Scan for the cell matching the given text and deliver its (x, y) coordinate at center. 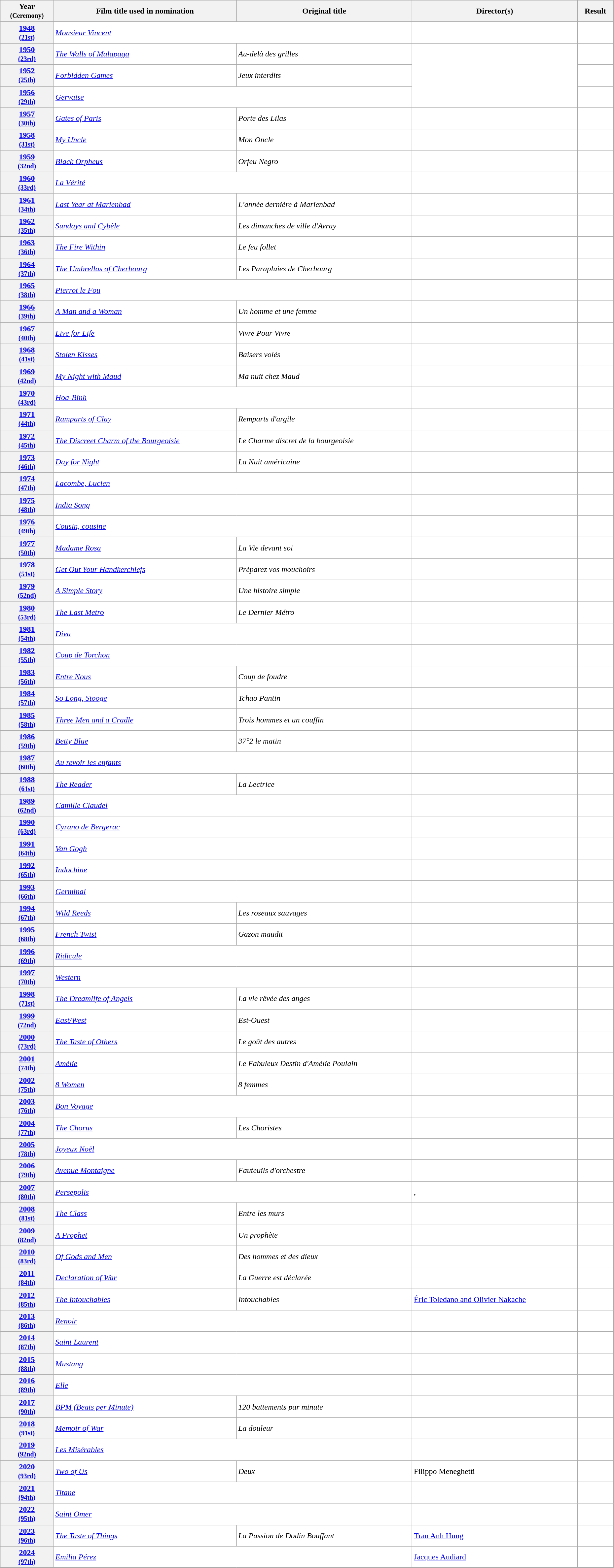
L'année dernière à Marienbad (324, 204)
1971(44th) (27, 419)
Mon Oncle (324, 140)
The Taste of Things (145, 1535)
Les Parapluies de Cherbourg (324, 269)
2004(77th) (27, 1127)
2020(93rd) (27, 1471)
1980(53rd) (27, 612)
Préparez vos mouchoirs (324, 569)
Cyrano de Bergerac (233, 827)
Coup de foudre (324, 677)
Gazon maudit (324, 934)
120 battements par minute (324, 1407)
Wild Reeds (145, 913)
1988(61st) (27, 784)
BPM (Beats per Minute) (145, 1407)
Betty Blue (145, 741)
Sundays and Cybèle (145, 226)
Baisers volés (324, 354)
2024(97th) (27, 1557)
1986(59th) (27, 741)
Ma nuit chez Maud (324, 376)
Germinal (233, 891)
1987(60th) (27, 762)
, (495, 1192)
2014(87th) (27, 1343)
La Vérité (233, 183)
1967(40th) (27, 333)
Joyeux Noël (233, 1149)
2018(91st) (27, 1428)
La Lectrice (324, 784)
Coup de Torchon (233, 655)
French Twist (145, 934)
Last Year at Marienbad (145, 204)
1982(55th) (27, 655)
2002(75th) (27, 1084)
Persepolis (233, 1192)
Un homme et une femme (324, 312)
Deux (324, 1471)
2007(80th) (27, 1192)
1983(56th) (27, 677)
Tran Anh Hung (495, 1535)
Gates of Paris (145, 118)
La Vie devant soi (324, 548)
1972(45th) (27, 440)
Entre Nous (145, 677)
Au revoir les enfants (233, 762)
1997(70th) (27, 978)
The Dreamlife of Angels (145, 999)
1952(25th) (27, 75)
2010(83rd) (27, 1256)
Avenue Montaigne (145, 1170)
1993(66th) (27, 891)
The Reader (145, 784)
37°2 le matin (324, 741)
8 femmes (324, 1084)
1948(21st) (27, 32)
Éric Toledano and Olivier Nakache (495, 1299)
Diva (233, 634)
Est-Ouest (324, 1020)
Gervaise (233, 97)
India Song (233, 505)
1998(71st) (27, 999)
2003(76th) (27, 1106)
Bon Voyage (233, 1106)
1956(29th) (27, 97)
1960(33rd) (27, 183)
Jacques Audiard (495, 1557)
Indochine (233, 870)
La Passion de Dodin Bouffant (324, 1535)
Le feu follet (324, 247)
Monsieur Vincent (233, 32)
Ridicule (233, 956)
2019(92nd) (27, 1450)
La Guerre est déclarée (324, 1278)
Remparts d'argile (324, 419)
Ramparts of Clay (145, 419)
The Class (145, 1213)
Trois hommes et un couffin (324, 719)
1969(42nd) (27, 376)
The Discreet Charm of the Bourgeoisie (145, 440)
2013(86th) (27, 1321)
1962(35th) (27, 226)
1989(62nd) (27, 805)
1981(54th) (27, 634)
My Uncle (145, 140)
Black Orpheus (145, 161)
Three Men and a Cradle (145, 719)
1991(64th) (27, 848)
Vivre Pour Vivre (324, 333)
Van Gogh (233, 848)
Filippo Meneghetti (495, 1471)
Des hommes et des dieux (324, 1256)
Une histoire simple (324, 591)
The Taste of Others (145, 1042)
Lacombe, Lucien (233, 483)
Saint Omer (233, 1514)
2023(96th) (27, 1535)
Memoir of War (145, 1428)
Jeux interdits (324, 75)
Saint Laurent (233, 1343)
2006(79th) (27, 1170)
Porte des Lilas (324, 118)
My Night with Maud (145, 376)
Les roseaux sauvages (324, 913)
2021(94th) (27, 1492)
Mustang (233, 1364)
2005(78th) (27, 1149)
2017(90th) (27, 1407)
So Long, Stooge (145, 698)
1961(34th) (27, 204)
Hoa-Binh (233, 397)
8 Women (145, 1084)
La vie rêvée des anges (324, 999)
Two of Us (145, 1471)
La Nuit américaine (324, 462)
1950(23rd) (27, 54)
The Last Metro (145, 612)
2000(73rd) (27, 1042)
2001(74th) (27, 1063)
Stolen Kisses (145, 354)
Amélie (145, 1063)
A Prophet (145, 1235)
Un prophète (324, 1235)
1966(39th) (27, 312)
1995(68th) (27, 934)
East/West (145, 1020)
Western (233, 978)
1970(43rd) (27, 397)
Year(Ceremony) (27, 11)
Orfeu Negro (324, 161)
Live for Life (145, 333)
Fauteuils d'orchestre (324, 1170)
Director(s) (495, 11)
Le Fabuleux Destin d'Amélie Poulain (324, 1063)
2008(81st) (27, 1213)
A Man and a Woman (145, 312)
Renoir (233, 1321)
Of Gods and Men (145, 1256)
1964(37th) (27, 269)
1992(65th) (27, 870)
The Umbrellas of Cherbourg (145, 269)
The Intouchables (145, 1299)
La douleur (324, 1428)
The Fire Within (145, 247)
Les Misérables (233, 1450)
Original title (324, 11)
2009(82nd) (27, 1235)
1990(63rd) (27, 827)
Le Charme discret de la bourgeoisie (324, 440)
Au-delà des grilles (324, 54)
1996(69th) (27, 956)
1965(38th) (27, 290)
1985(58th) (27, 719)
Elle (233, 1385)
Le Dernier Métro (324, 612)
1974(47th) (27, 483)
Intouchables (324, 1299)
1959(32nd) (27, 161)
2016(89th) (27, 1385)
Get Out Your Handkerchiefs (145, 569)
1999(72nd) (27, 1020)
2015(88th) (27, 1364)
1994(67th) (27, 913)
1984(57th) (27, 698)
Result (595, 11)
Titane (233, 1492)
Les dimanches de ville d'Avray (324, 226)
A Simple Story (145, 591)
Forbidden Games (145, 75)
Madame Rosa (145, 548)
Emilia Pérez (233, 1557)
1975(48th) (27, 505)
The Walls of Malapaga (145, 54)
1973(46th) (27, 462)
Entre les murs (324, 1213)
Camille Claudel (233, 805)
1977(50th) (27, 548)
Pierrot le Fou (233, 290)
Tchao Pantin (324, 698)
1957(30th) (27, 118)
2022(95th) (27, 1514)
1976(49th) (27, 526)
Film title used in nomination (145, 11)
Les Choristes (324, 1127)
Day for Night (145, 462)
1963(36th) (27, 247)
Le goût des autres (324, 1042)
1958(31st) (27, 140)
2012(85th) (27, 1299)
1978(51st) (27, 569)
2011(84th) (27, 1278)
1979(52nd) (27, 591)
Declaration of War (145, 1278)
1968(41st) (27, 354)
Cousin, cousine (233, 526)
The Chorus (145, 1127)
